Identify which cell holds the provided text, then report its (X, Y) central coordinate. 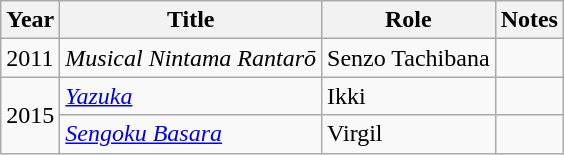
Sengoku Basara (191, 134)
Year (30, 20)
Musical Nintama Rantarō (191, 58)
2015 (30, 115)
Ikki (409, 96)
Notes (529, 20)
Virgil (409, 134)
2011 (30, 58)
Yazuka (191, 96)
Role (409, 20)
Senzo Tachibana (409, 58)
Title (191, 20)
